Find where the given text appears and provide that cell's center as (x, y) coordinate. 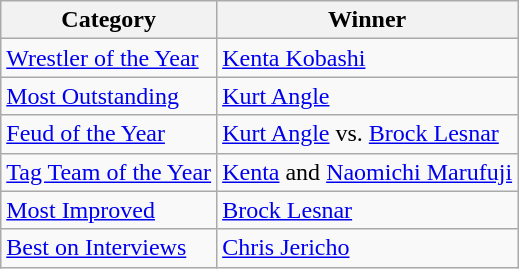
Most Improved (109, 210)
Wrestler of the Year (109, 58)
Most Outstanding (109, 96)
Tag Team of the Year (109, 172)
Best on Interviews (109, 248)
Category (109, 20)
Winner (368, 20)
Kenta and Naomichi Marufuji (368, 172)
Kenta Kobashi (368, 58)
Brock Lesnar (368, 210)
Kurt Angle vs. Brock Lesnar (368, 134)
Kurt Angle (368, 96)
Chris Jericho (368, 248)
Feud of the Year (109, 134)
